Determine the [x, y] coordinate at the center of the cell enclosing the given text.  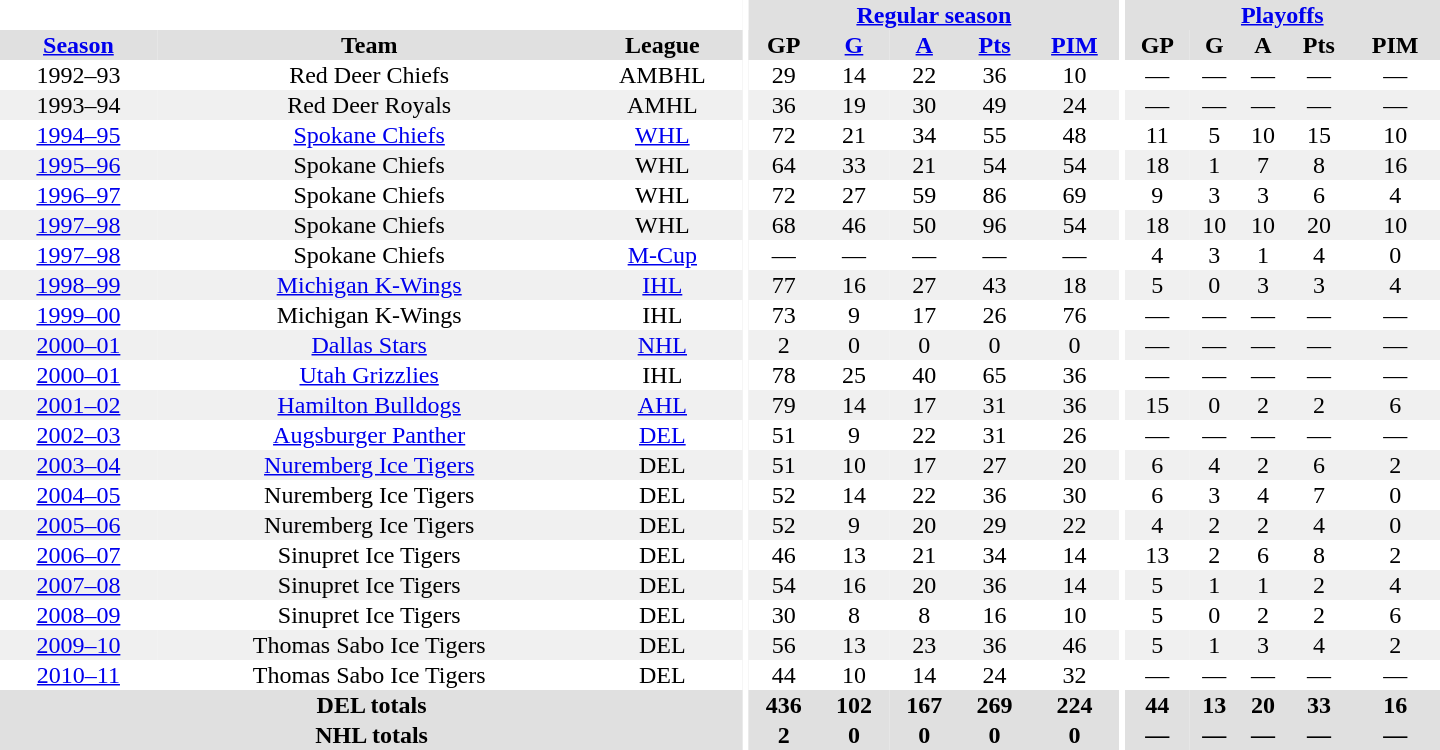
2007–08 [78, 585]
1996–97 [78, 195]
79 [784, 405]
102 [854, 705]
1999–00 [78, 315]
League [663, 45]
Utah Grizzlies [370, 375]
Playoffs [1282, 15]
50 [924, 225]
Dallas Stars [370, 345]
NHL totals [372, 735]
AMBHL [663, 75]
Red Deer Chiefs [370, 75]
2009–10 [78, 645]
40 [924, 375]
73 [784, 315]
65 [994, 375]
2008–09 [78, 615]
Red Deer Royals [370, 105]
M-Cup [663, 255]
19 [854, 105]
96 [994, 225]
86 [994, 195]
Augsburger Panther [370, 435]
25 [854, 375]
49 [994, 105]
56 [784, 645]
76 [1075, 315]
2010–11 [78, 675]
2001–02 [78, 405]
2002–03 [78, 435]
1998–99 [78, 285]
68 [784, 225]
43 [994, 285]
Regular season [934, 15]
269 [994, 705]
Season [78, 45]
436 [784, 705]
32 [1075, 675]
AHL [663, 405]
224 [1075, 705]
Hamilton Bulldogs [370, 405]
55 [994, 135]
11 [1158, 135]
167 [924, 705]
DEL totals [372, 705]
1993–94 [78, 105]
2003–04 [78, 465]
48 [1075, 135]
AMHL [663, 105]
2005–06 [78, 525]
1992–93 [78, 75]
2006–07 [78, 555]
Team [370, 45]
1994–95 [78, 135]
1995–96 [78, 165]
NHL [663, 345]
77 [784, 285]
23 [924, 645]
69 [1075, 195]
2004–05 [78, 495]
59 [924, 195]
64 [784, 165]
78 [784, 375]
